Search for the cell housing the specified text and yield its (x, y) center coordinate. 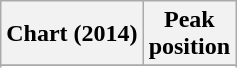
Chart (2014) (72, 34)
Peakposition (189, 34)
